Pinpoint the cell where the given text exists, returning its [X, Y] midpoint coordinate. 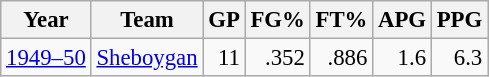
6.3 [459, 58]
1.6 [402, 58]
Year [46, 20]
Team [147, 20]
Sheboygan [147, 58]
1949–50 [46, 58]
.886 [342, 58]
FT% [342, 20]
FG% [278, 20]
GP [224, 20]
APG [402, 20]
PPG [459, 20]
11 [224, 58]
.352 [278, 58]
